Identify which cell holds the provided text, then report its [X, Y] central coordinate. 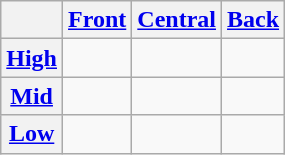
Back [254, 20]
Front [98, 20]
Mid [32, 96]
High [32, 58]
Central [177, 20]
Low [32, 134]
